Search for the cell housing the specified text and yield its [X, Y] center coordinate. 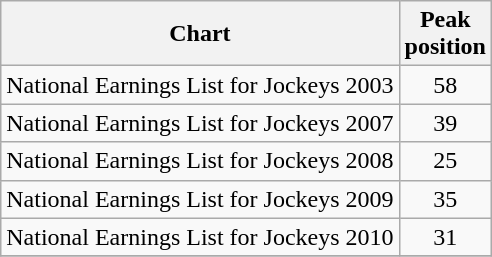
Peakposition [445, 34]
National Earnings List for Jockeys 2008 [200, 161]
25 [445, 161]
National Earnings List for Jockeys 2003 [200, 85]
National Earnings List for Jockeys 2010 [200, 237]
35 [445, 199]
39 [445, 123]
National Earnings List for Jockeys 2007 [200, 123]
31 [445, 237]
58 [445, 85]
Chart [200, 34]
National Earnings List for Jockeys 2009 [200, 199]
